Provide the (X, Y) coordinate of the cell's center where the given text is located.  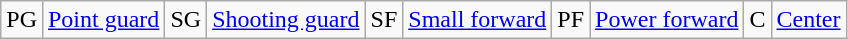
Small forward (478, 20)
SF (384, 20)
Power forward (667, 20)
SG (186, 20)
Point guard (103, 20)
PG (22, 20)
Center (808, 20)
Shooting guard (286, 20)
C (758, 20)
PF (571, 20)
